Search for the cell housing the specified text and yield its (x, y) center coordinate. 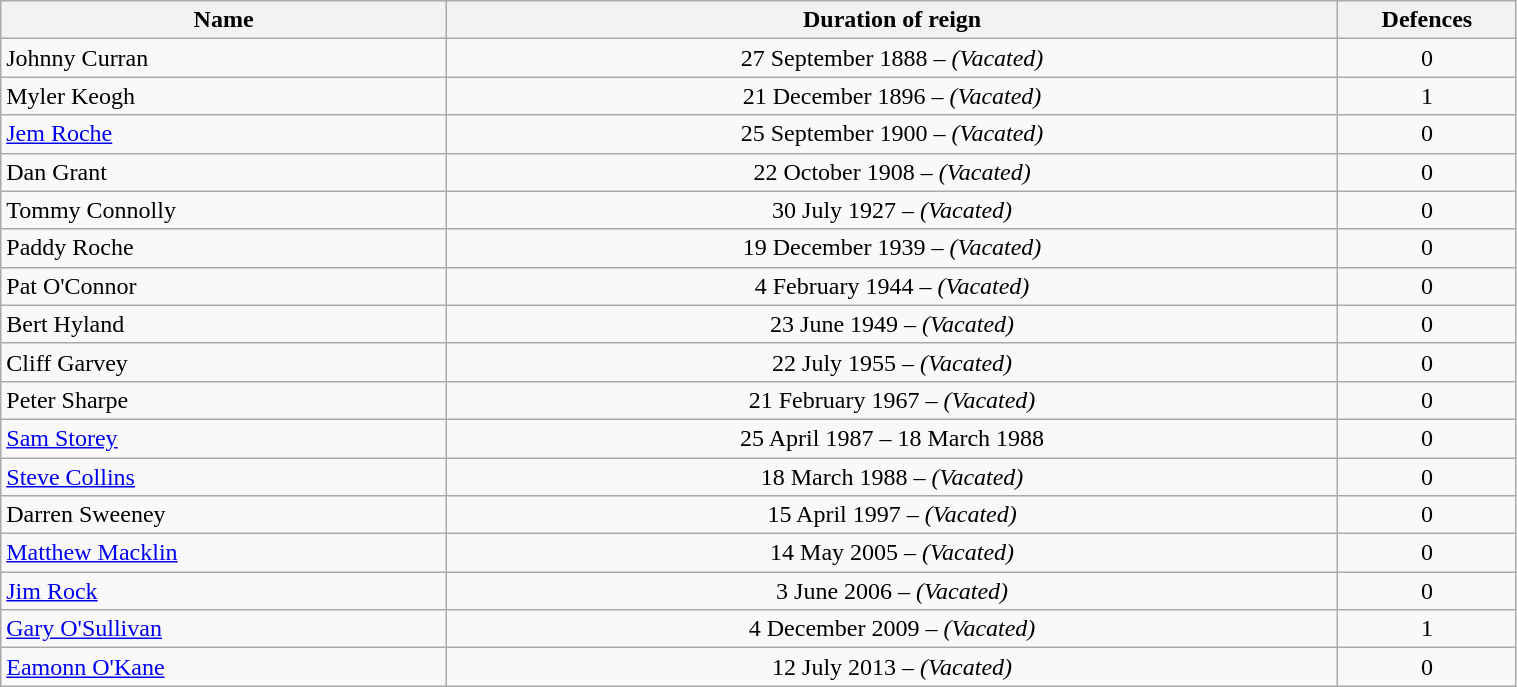
Paddy Roche (224, 248)
Pat O'Connor (224, 286)
Gary O'Sullivan (224, 629)
Peter Sharpe (224, 400)
22 July 1955 – (Vacated) (892, 362)
21 December 1896 – (Vacated) (892, 96)
25 April 1987 – 18 March 1988 (892, 438)
Matthew Macklin (224, 553)
Sam Storey (224, 438)
25 September 1900 – (Vacated) (892, 134)
Dan Grant (224, 172)
Name (224, 20)
Duration of reign (892, 20)
Defences (1427, 20)
Myler Keogh (224, 96)
Darren Sweeney (224, 515)
Steve Collins (224, 477)
Cliff Garvey (224, 362)
Bert Hyland (224, 324)
19 December 1939 – (Vacated) (892, 248)
14 May 2005 – (Vacated) (892, 553)
4 December 2009 – (Vacated) (892, 629)
15 April 1997 – (Vacated) (892, 515)
Eamonn O'Kane (224, 667)
22 October 1908 – (Vacated) (892, 172)
12 July 2013 – (Vacated) (892, 667)
3 June 2006 – (Vacated) (892, 591)
23 June 1949 – (Vacated) (892, 324)
Johnny Curran (224, 58)
27 September 1888 – (Vacated) (892, 58)
18 March 1988 – (Vacated) (892, 477)
Jim Rock (224, 591)
Tommy Connolly (224, 210)
21 February 1967 – (Vacated) (892, 400)
4 February 1944 – (Vacated) (892, 286)
30 July 1927 – (Vacated) (892, 210)
Jem Roche (224, 134)
